From the cell containing the given text, extract its center point as [x, y] coordinate. 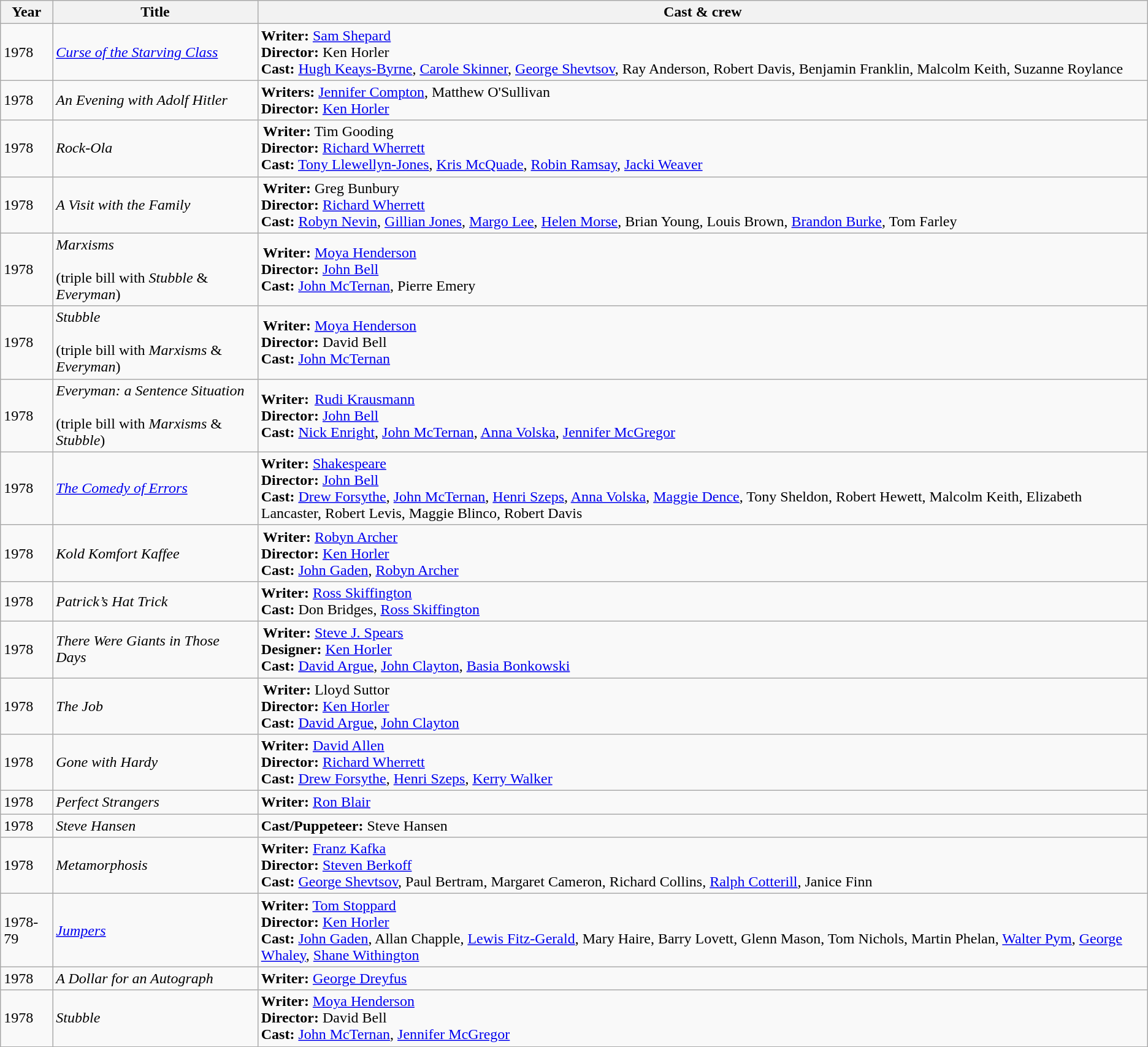
Gone with Hardy [155, 763]
Writer: Ross SkiffingtonCast: Don Bridges, Ross Skiffington [703, 601]
Cast & crew [703, 12]
A Visit with the Family [155, 205]
Year [27, 12]
Writer: Moya HendersonDirector: John BellCast: John McTernan, Pierre Emery [703, 270]
Cast/Puppeteer: Steve Hansen [703, 826]
Title [155, 12]
Stubble(triple bill with Marxisms & Everyman) [155, 342]
Writer: David AllenDirector: Richard WherrettCast: Drew Forsythe, Henri Szeps, Kerry Walker [703, 763]
Curse of the Starving Class [155, 52]
Writer: Lloyd SuttorDirector: Ken HorlerCast: David Argue, John Clayton [703, 706]
Marxisms (triple bill with Stubble & Everyman) [155, 270]
Writer: Robyn ArcherDirector: Ken HorlerCast: John Gaden, Robyn Archer [703, 553]
Writer: Moya HendersonDirector: David BellCast: John McTernan [703, 342]
Writers: Jennifer Compton, Matthew O'SullivanDirector: Ken Horler [703, 101]
The Comedy of Errors [155, 488]
Metamorphosis [155, 866]
Steve Hansen [155, 826]
Writer: Moya HendersonDirector: David BellCast: John McTernan, Jennifer McGregor [703, 1018]
Writer: Tim GoodingDirector: Richard WherrettCast: Tony Llewellyn-Jones, Kris McQuade, Robin Ramsay, Jacki Weaver [703, 148]
Everyman: a Sentence Situation(triple bill with Marxisms & Stubble) [155, 416]
Patrick’s Hat Trick [155, 601]
Writer: Steve J. SpearsDesigner: Ken HorlerCast: David Argue, John Clayton, Basia Bonkowski [703, 649]
Rock-Ola [155, 148]
Jumpers [155, 931]
Stubble [155, 1018]
Perfect Strangers [155, 802]
The Job [155, 706]
A Dollar for an Autograph [155, 978]
An Evening with Adolf Hitler [155, 101]
There Were Giants in Those Days [155, 649]
Writer: George Dreyfus [703, 978]
1978-79 [27, 931]
Kold Komfort Kaffee [155, 553]
Writer: Rudi KrausmannDirector: John BellCast: Nick Enright, John McTernan, Anna Volska, Jennifer McGregor [703, 416]
Writer: Franz KafkaDirector: Steven BerkoffCast: George Shevtsov, Paul Bertram, Margaret Cameron, Richard Collins, Ralph Cotterill, Janice Finn [703, 866]
Writer: Ron Blair [703, 802]
